Return [X, Y] of the center of cell containing provided text 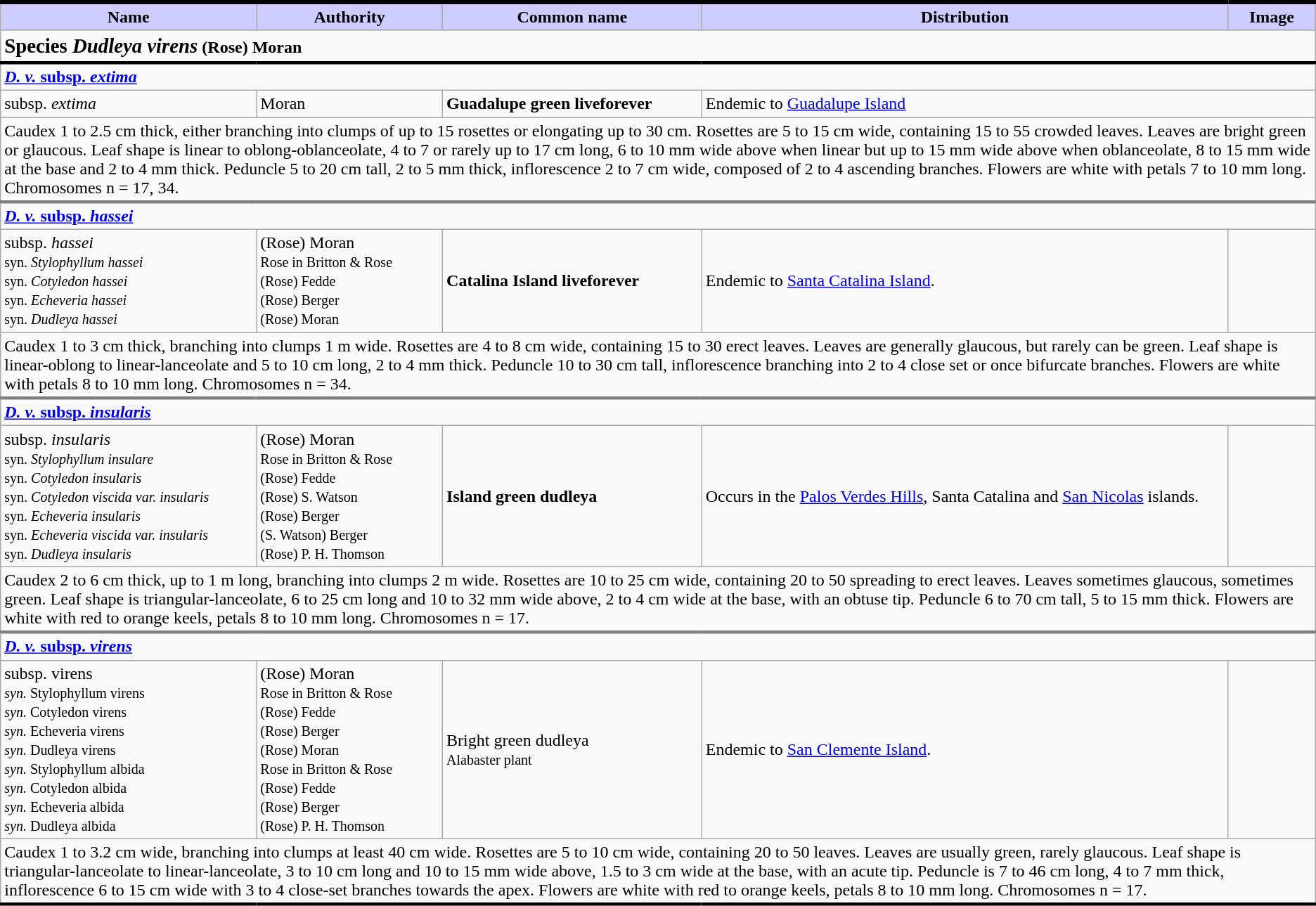
Endemic to Guadalupe Island [1008, 103]
(Rose) MoranRose in Britton & Rose(Rose) Fedde(Rose) S. Watson (Rose) Berger(S. Watson) Berger(Rose) P. H. Thomson [350, 496]
Name [129, 16]
Island green dudleya [572, 496]
D. v. subsp. virens [658, 646]
Image [1272, 16]
Species Dudleya virens (Rose) Moran [658, 46]
Authority [350, 16]
(Rose) MoranRose in Britton & Rose(Rose) Fedde(Rose) Berger(Rose) Moran [350, 281]
D. v. subsp. insularis [658, 412]
subsp. hasseisyn. Stylophyllum hasseisyn. Cotyledon hasseisyn. Echeveria hasseisyn. Dudleya hassei [129, 281]
Endemic to San Clemente Island. [965, 749]
subsp. extima [129, 103]
Endemic to Santa Catalina Island. [965, 281]
D. v. subsp. extima [658, 77]
Guadalupe green liveforever [572, 103]
Catalina Island liveforever [572, 281]
Bright green dudleyaAlabaster plant [572, 749]
(Rose) MoranRose in Britton & Rose(Rose) Fedde(Rose) Berger(Rose) MoranRose in Britton & Rose(Rose) Fedde(Rose) Berger(Rose) P. H. Thomson [350, 749]
Occurs in the Palos Verdes Hills, Santa Catalina and San Nicolas islands. [965, 496]
Common name [572, 16]
Distribution [965, 16]
Moran [350, 103]
D. v. subsp. hassei [658, 216]
